Determine the (X, Y) coordinate at the center of the cell enclosing the given text.  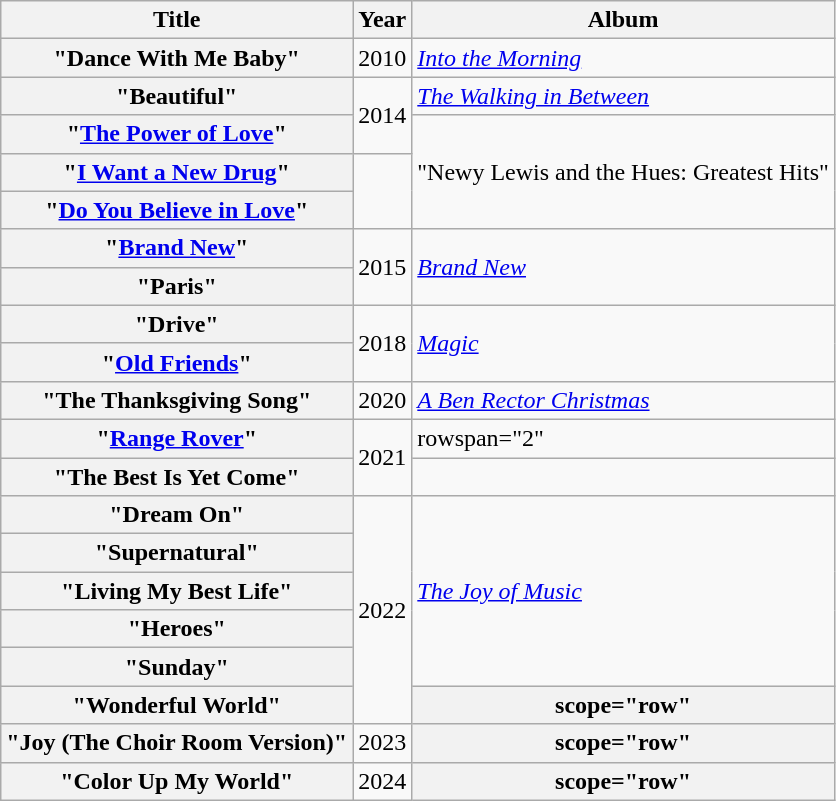
A Ben Rector Christmas (624, 400)
"Living My Best Life" (177, 591)
Magic (624, 343)
"Beautiful" (177, 96)
2010 (382, 58)
Year (382, 20)
2015 (382, 267)
Into the Morning (624, 58)
"Range Rover" (177, 438)
"Paris" (177, 286)
The Joy of Music (624, 591)
"Joy (The Choir Room Version)" (177, 743)
"Dance With Me Baby" (177, 58)
"The Power of Love" (177, 134)
"Wonderful World" (177, 705)
Album (624, 20)
Brand New (624, 267)
"I Want a New Drug" (177, 172)
"Supernatural" (177, 553)
"Newy Lewis and the Hues: Greatest Hits" (624, 172)
"Sunday" (177, 667)
2020 (382, 400)
"Heroes" (177, 629)
"Drive" (177, 324)
rowspan="2" (624, 438)
2024 (382, 781)
2021 (382, 457)
"The Thanksgiving Song" (177, 400)
"Brand New" (177, 248)
"Do You Believe in Love" (177, 210)
Title (177, 20)
The Walking in Between (624, 96)
"Color Up My World" (177, 781)
2022 (382, 610)
2023 (382, 743)
"Dream On" (177, 515)
2014 (382, 115)
2018 (382, 343)
"Old Friends" (177, 362)
"The Best Is Yet Come" (177, 477)
